Identify which cell holds the provided text, then report its [x, y] central coordinate. 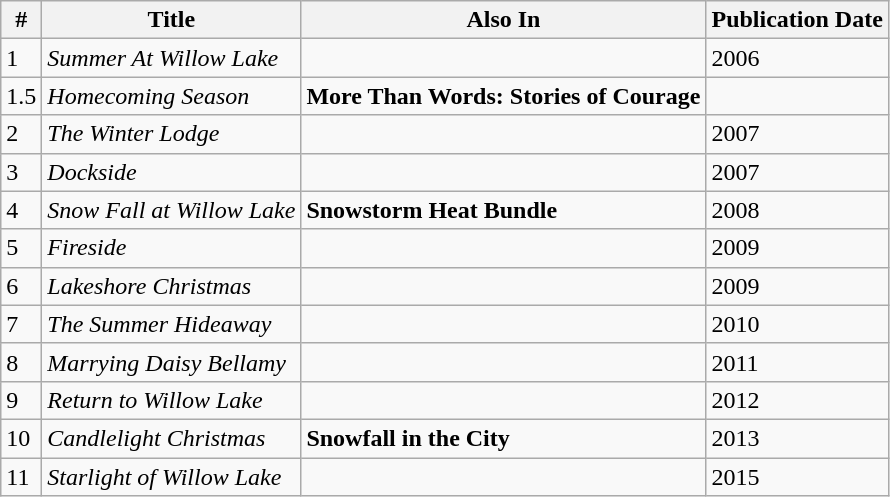
2010 [797, 324]
Marrying Daisy Bellamy [172, 362]
Snowstorm Heat Bundle [504, 210]
Dockside [172, 172]
Snow Fall at Willow Lake [172, 210]
Candlelight Christmas [172, 438]
The Winter Lodge [172, 134]
Summer At Willow Lake [172, 58]
Also In [504, 20]
Homecoming Season [172, 96]
2015 [797, 477]
Starlight of Willow Lake [172, 477]
2013 [797, 438]
9 [22, 400]
3 [22, 172]
2011 [797, 362]
Publication Date [797, 20]
4 [22, 210]
2 [22, 134]
10 [22, 438]
More Than Words: Stories of Courage [504, 96]
Fireside [172, 248]
1 [22, 58]
6 [22, 286]
Lakeshore Christmas [172, 286]
11 [22, 477]
5 [22, 248]
2012 [797, 400]
2006 [797, 58]
Snowfall in the City [504, 438]
8 [22, 362]
# [22, 20]
The Summer Hideaway [172, 324]
2008 [797, 210]
Title [172, 20]
Return to Willow Lake [172, 400]
7 [22, 324]
1.5 [22, 96]
